Search for the cell housing the specified text and yield its [X, Y] center coordinate. 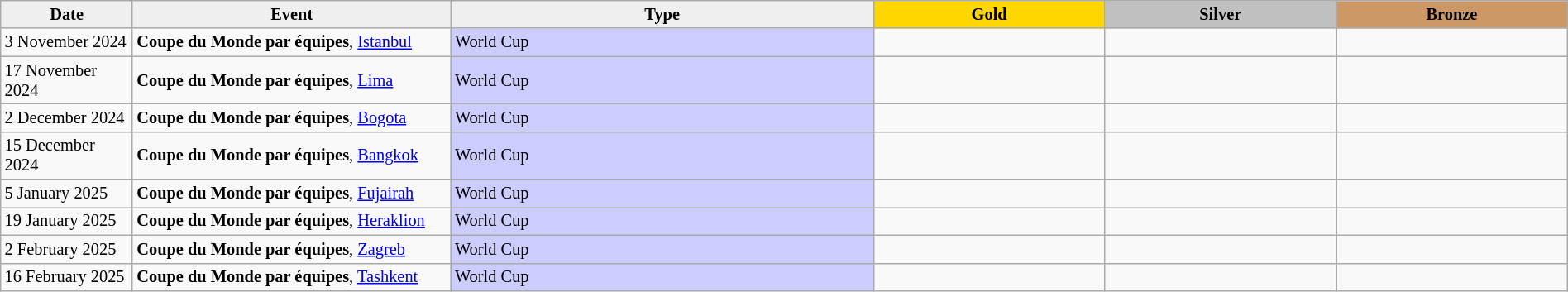
5 January 2025 [67, 194]
15 December 2024 [67, 156]
Type [662, 14]
Coupe du Monde par équipes, Bogota [291, 117]
3 November 2024 [67, 42]
Silver [1221, 14]
Event [291, 14]
2 December 2024 [67, 117]
Coupe du Monde par équipes, Istanbul [291, 42]
16 February 2025 [67, 277]
Coupe du Monde par équipes, Fujairah [291, 194]
Coupe du Monde par équipes, Lima [291, 80]
Date [67, 14]
Bronze [1452, 14]
Coupe du Monde par équipes, Bangkok [291, 156]
Coupe du Monde par équipes, Heraklion [291, 221]
Coupe du Monde par équipes, Tashkent [291, 277]
19 January 2025 [67, 221]
17 November 2024 [67, 80]
Gold [989, 14]
2 February 2025 [67, 249]
Coupe du Monde par équipes, Zagreb [291, 249]
